Capture the cell that displays the provided text and extract its [x, y] central coordinate. 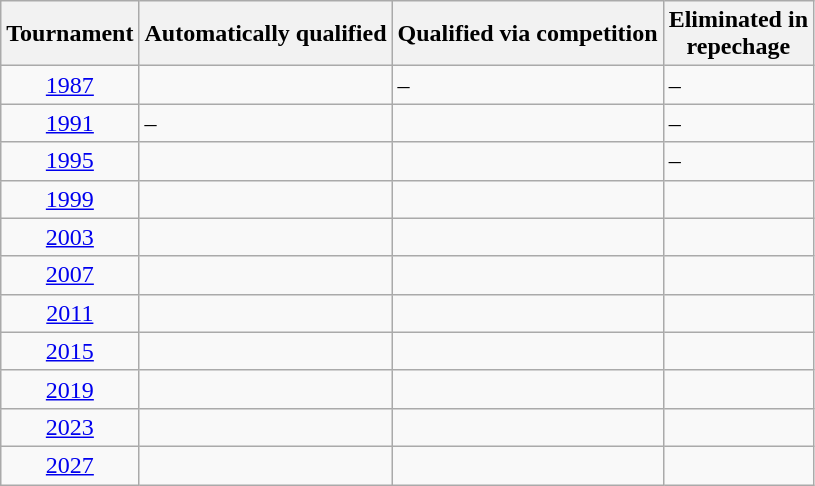
1987 [70, 85]
Automatically qualified [266, 34]
1991 [70, 123]
1995 [70, 161]
2003 [70, 237]
Qualified via competition [528, 34]
Eliminated in repechage [738, 34]
2023 [70, 427]
2011 [70, 313]
1999 [70, 199]
2015 [70, 351]
2007 [70, 275]
2027 [70, 465]
Tournament [70, 34]
2019 [70, 389]
